Return (x, y) of the center of cell containing provided text 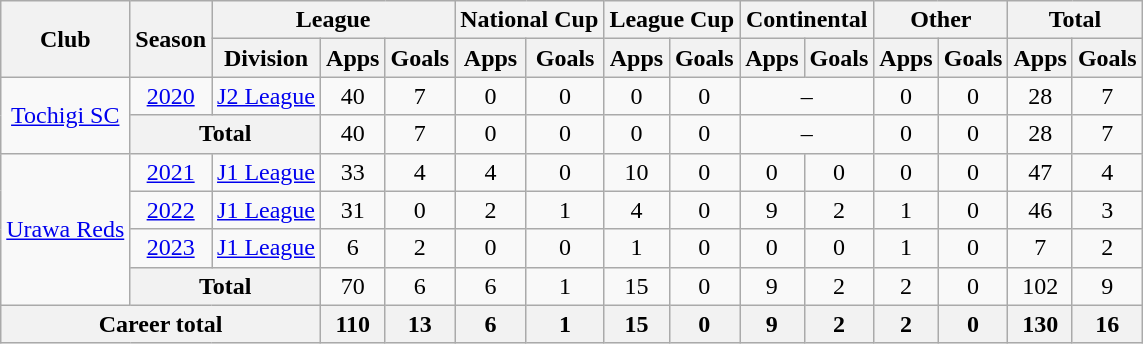
Club (66, 39)
70 (353, 286)
National Cup (530, 20)
110 (353, 324)
Tochigi SC (66, 115)
47 (1040, 172)
2022 (171, 210)
League Cup (672, 20)
33 (353, 172)
16 (1107, 324)
2023 (171, 248)
10 (636, 172)
3 (1107, 210)
Season (171, 39)
130 (1040, 324)
46 (1040, 210)
Continental (807, 20)
Urawa Reds (66, 229)
2020 (171, 96)
2021 (171, 172)
102 (1040, 286)
31 (353, 210)
Division (266, 58)
League (334, 20)
13 (420, 324)
Career total (161, 324)
Other (941, 20)
J2 League (266, 96)
